Return (x, y) of the center of cell containing provided text 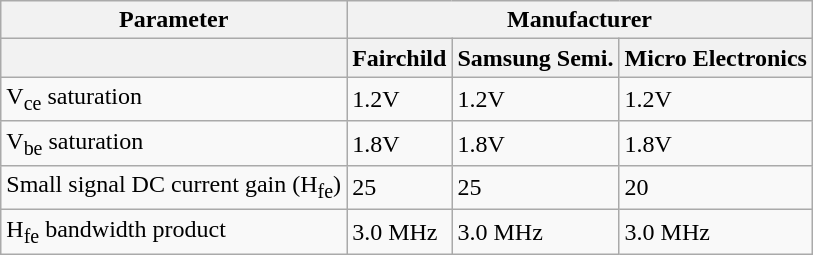
20 (716, 188)
Small signal DC current gain (Hfe) (174, 188)
Fairchild (400, 58)
Parameter (174, 20)
Samsung Semi. (536, 58)
Vbe saturation (174, 143)
Micro Electronics (716, 58)
Manufacturer (580, 20)
Hfe bandwidth product (174, 232)
Vce saturation (174, 99)
